Pinpoint the cell where the given text exists, returning its (X, Y) midpoint coordinate. 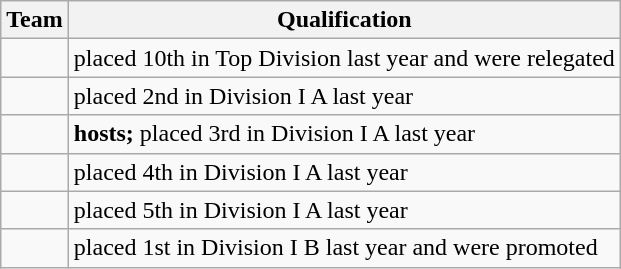
placed 2nd in Division I A last year (344, 96)
placed 10th in Top Division last year and were relegated (344, 58)
Qualification (344, 20)
Team (35, 20)
hosts; placed 3rd in Division I A last year (344, 134)
placed 1st in Division I B last year and were promoted (344, 248)
placed 4th in Division I A last year (344, 172)
placed 5th in Division I A last year (344, 210)
